For the text-containing cell, return its midpoint in (X, Y) coordinate format. 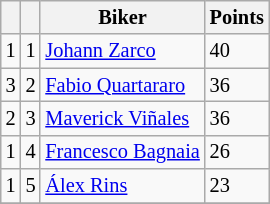
23 (237, 186)
40 (237, 51)
5 (31, 186)
Maverick Viñales (122, 118)
Johann Zarco (122, 51)
Biker (122, 17)
Points (237, 17)
Fabio Quartararo (122, 85)
4 (31, 152)
26 (237, 152)
Francesco Bagnaia (122, 152)
Álex Rins (122, 186)
